For the text-containing cell, return its midpoint in (x, y) coordinate format. 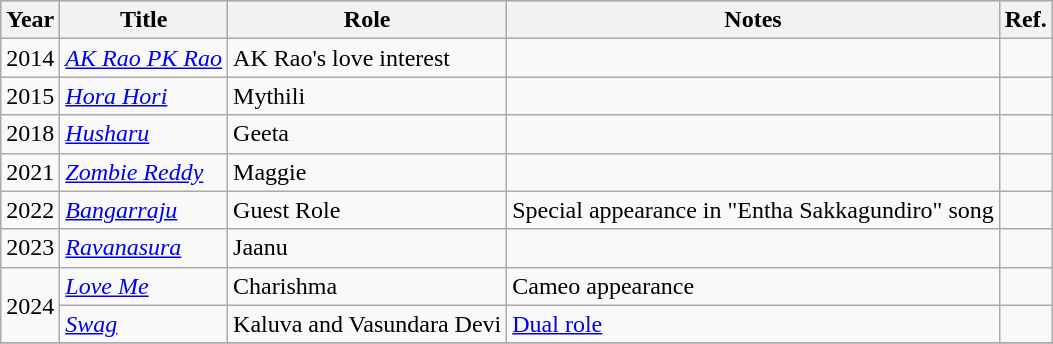
Title (144, 20)
Hora Hori (144, 96)
Love Me (144, 286)
Maggie (368, 172)
Special appearance in "Entha Sakkagundiro" song (754, 210)
Dual role (754, 324)
Jaanu (368, 248)
2018 (30, 134)
AK Rao PK Rao (144, 58)
2015 (30, 96)
Bangarraju (144, 210)
Geeta (368, 134)
Kaluva and Vasundara Devi (368, 324)
2014 (30, 58)
Charishma (368, 286)
Husharu (144, 134)
AK Rao's love interest (368, 58)
Notes (754, 20)
Role (368, 20)
2021 (30, 172)
Mythili (368, 96)
Zombie Reddy (144, 172)
2022 (30, 210)
2023 (30, 248)
Ref. (1026, 20)
Swag (144, 324)
Year (30, 20)
2024 (30, 305)
Guest Role (368, 210)
Ravanasura (144, 248)
Cameo appearance (754, 286)
